Determine the [x, y] coordinate at the center of the cell enclosing the given text.  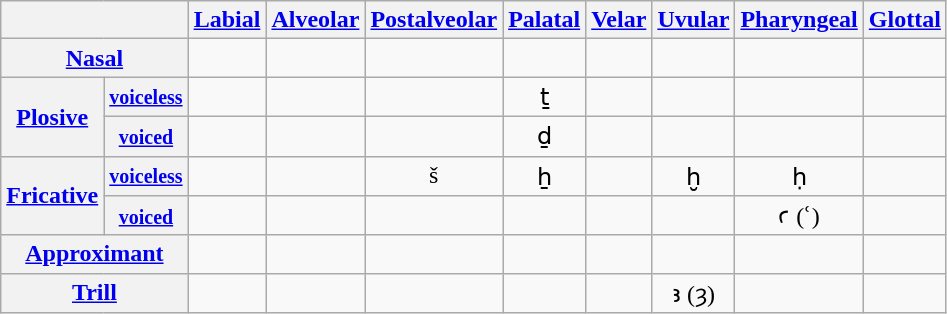
Plosive [52, 116]
ṯ [544, 97]
Fricative [52, 196]
Glottal [904, 20]
Alveolar [316, 20]
ꜥ (ʿ) [799, 216]
ḫ [694, 176]
Approximant [94, 254]
Trill [94, 293]
Labial [227, 20]
š [434, 176]
Palatal [544, 20]
Uvular [694, 20]
Velar [619, 20]
ḥ [799, 176]
ẖ [544, 176]
Pharyngeal [799, 20]
Nasal [94, 58]
ḏ [544, 136]
Postalveolar [434, 20]
ꜣ (ȝ) [694, 293]
